Extract the [x, y] coordinate from the center of the cell holding the provided text.  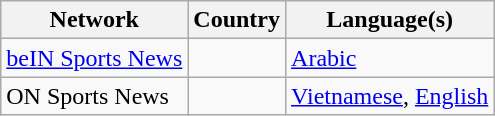
beIN Sports News [94, 58]
ON Sports News [94, 96]
Vietnamese, English [390, 96]
Language(s) [390, 20]
Arabic [390, 58]
Network [94, 20]
Country [237, 20]
